Identify which cell holds the provided text, then report its [X, Y] central coordinate. 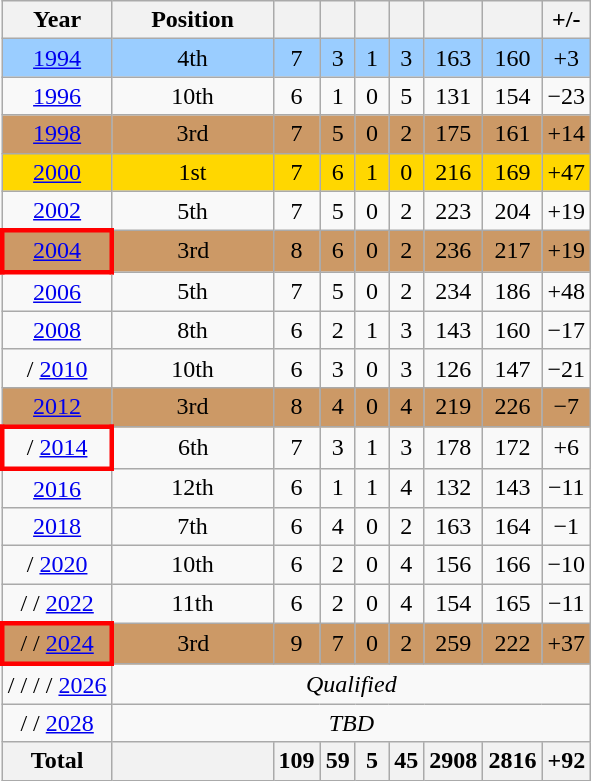
234 [454, 292]
−23 [566, 96]
+/- [566, 20]
6th [192, 448]
2006 [57, 292]
−10 [566, 565]
2004 [57, 252]
Position [192, 20]
4th [192, 58]
236 [454, 252]
156 [454, 565]
165 [512, 604]
1st [192, 172]
132 [454, 488]
+92 [566, 761]
186 [512, 292]
Total [57, 761]
−1 [566, 527]
Qualified [352, 684]
2016 [57, 488]
226 [512, 407]
131 [454, 96]
161 [512, 134]
172 [512, 448]
TBD [352, 723]
169 [512, 172]
+37 [566, 644]
−21 [566, 368]
2012 [57, 407]
+47 [566, 172]
+3 [566, 58]
2008 [57, 330]
/ 2020 [57, 565]
45 [406, 761]
12th [192, 488]
/ 2010 [57, 368]
217 [512, 252]
109 [296, 761]
11th [192, 604]
9 [296, 644]
−7 [566, 407]
/ 2014 [57, 448]
1998 [57, 134]
216 [454, 172]
219 [454, 407]
/ / / / 2026 [57, 684]
178 [454, 448]
Year [57, 20]
222 [512, 644]
204 [512, 211]
/ / 2022 [57, 604]
+6 [566, 448]
+48 [566, 292]
/ / 2024 [57, 644]
8th [192, 330]
223 [454, 211]
259 [454, 644]
59 [338, 761]
164 [512, 527]
166 [512, 565]
147 [512, 368]
175 [454, 134]
/ / 2028 [57, 723]
7th [192, 527]
2018 [57, 527]
1996 [57, 96]
126 [454, 368]
2816 [512, 761]
2002 [57, 211]
2908 [454, 761]
2000 [57, 172]
−17 [566, 330]
+14 [566, 134]
1994 [57, 58]
